Pinpoint the cell where the given text exists, returning its [x, y] midpoint coordinate. 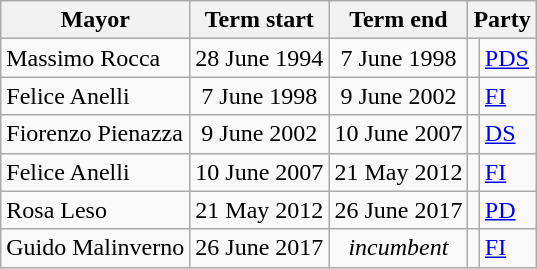
Fiorenzo Pienazza [96, 134]
Term start [260, 20]
Massimo Rocca [96, 58]
PD [508, 210]
PDS [508, 58]
Term end [398, 20]
Party [502, 20]
DS [508, 134]
28 June 1994 [260, 58]
Guido Malinverno [96, 248]
incumbent [398, 248]
Mayor [96, 20]
Rosa Leso [96, 210]
